Extract the [X, Y] coordinate from the center of the cell holding the provided text.  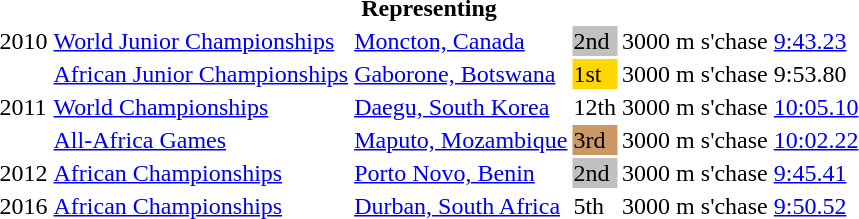
12th [595, 107]
African Junior Championships [201, 74]
All-Africa Games [201, 140]
3rd [595, 140]
Porto Novo, Benin [461, 173]
Moncton, Canada [461, 41]
Gaborone, Botswana [461, 74]
Maputo, Mozambique [461, 140]
1st [595, 74]
World Junior Championships [201, 41]
World Championships [201, 107]
Daegu, South Korea [461, 107]
African Championships [201, 173]
